Detect which cell encompasses the target text, then output its [X, Y] center coordinate. 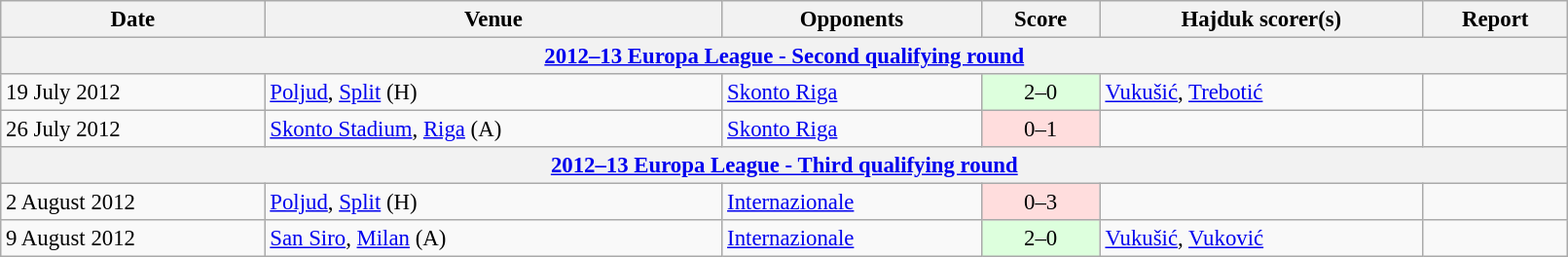
Hajduk scorer(s) [1261, 19]
Venue [493, 19]
Vukušić, Trebotić [1261, 92]
Skonto Stadium, Riga (A) [493, 129]
0–3 [1040, 202]
26 July 2012 [132, 129]
2012–13 Europa League - Third qualifying round [784, 165]
Score [1040, 19]
0–1 [1040, 129]
San Siro, Milan (A) [493, 239]
Vukušić, Vuković [1261, 239]
2012–13 Europa League - Second qualifying round [784, 56]
Report [1495, 19]
Opponents [852, 19]
Date [132, 19]
19 July 2012 [132, 92]
9 August 2012 [132, 239]
2 August 2012 [132, 202]
